Return [X, Y] of the center of cell containing provided text 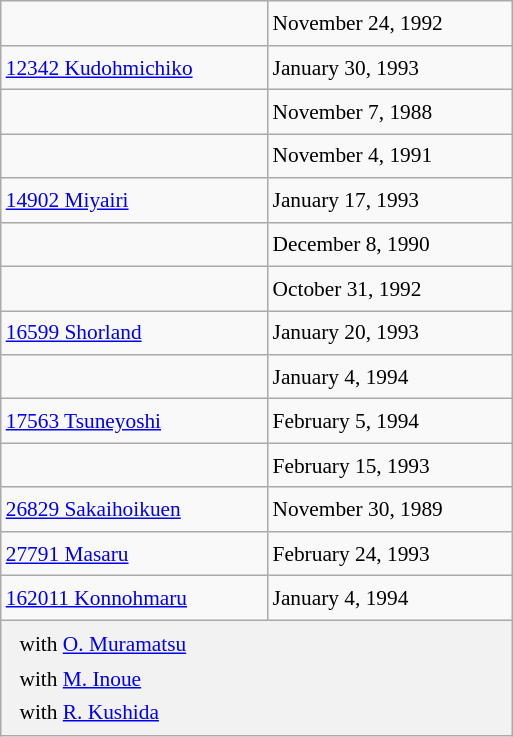
November 7, 1988 [390, 112]
November 24, 1992 [390, 23]
162011 Konnohmaru [134, 598]
February 5, 1994 [390, 421]
16599 Shorland [134, 333]
17563 Tsuneyoshi [134, 421]
26829 Sakaihoikuen [134, 509]
October 31, 1992 [390, 288]
December 8, 1990 [390, 244]
14902 Miyairi [134, 200]
with O. Muramatsu with M. Inoue with R. Kushida [256, 678]
February 15, 1993 [390, 465]
27791 Masaru [134, 554]
January 17, 1993 [390, 200]
January 20, 1993 [390, 333]
November 30, 1989 [390, 509]
February 24, 1993 [390, 554]
12342 Kudohmichiko [134, 67]
January 30, 1993 [390, 67]
November 4, 1991 [390, 156]
